Pinpoint the cell where the given text exists, returning its [x, y] midpoint coordinate. 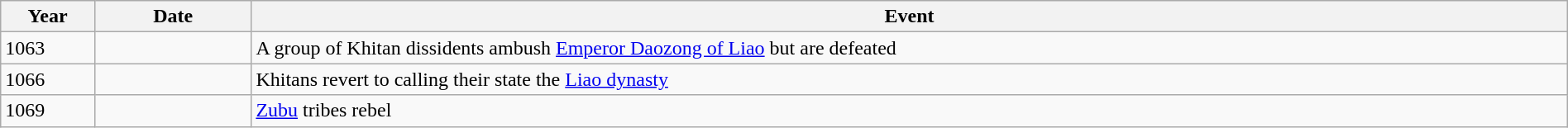
1069 [48, 111]
Khitans revert to calling their state the Liao dynasty [910, 79]
Event [910, 17]
A group of Khitan dissidents ambush Emperor Daozong of Liao but are defeated [910, 48]
1063 [48, 48]
Year [48, 17]
1066 [48, 79]
Date [172, 17]
Zubu tribes rebel [910, 111]
